Return the [X, Y] coordinate for the center point of the cell that contains the specified text.  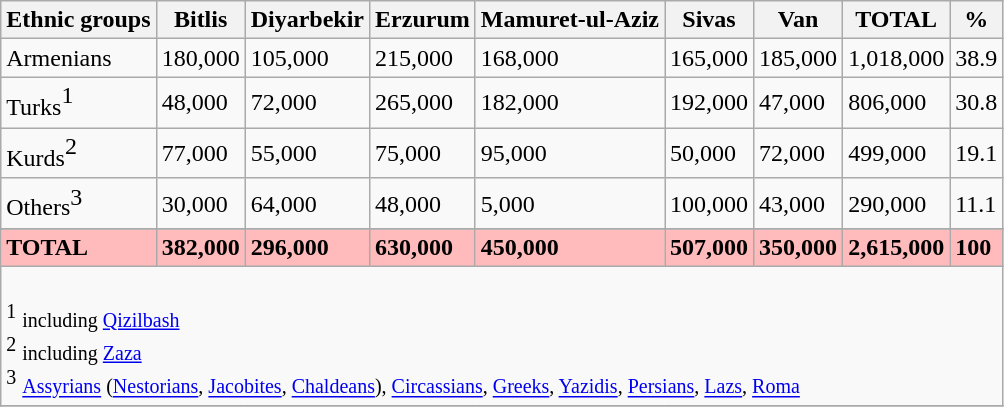
Ethnic groups [78, 20]
350,000 [798, 248]
38.9 [976, 58]
185,000 [798, 58]
105,000 [307, 58]
296,000 [307, 248]
1 including Qizilbash 2 including Zaza 3 Assyrians (Nestorians, Jacobites, Chaldeans), Circassians, Greeks, Yazidis, Persians, Lazs, Roma [502, 336]
47,000 [798, 102]
Armenians [78, 58]
Diyarbekir [307, 20]
75,000 [423, 154]
11.1 [976, 204]
382,000 [200, 248]
77,000 [200, 154]
265,000 [423, 102]
% [976, 20]
Turks1 [78, 102]
50,000 [708, 154]
30,000 [200, 204]
168,000 [570, 58]
Others3 [78, 204]
30.8 [976, 102]
19.1 [976, 154]
182,000 [570, 102]
450,000 [570, 248]
215,000 [423, 58]
630,000 [423, 248]
507,000 [708, 248]
43,000 [798, 204]
2,615,000 [896, 248]
100 [976, 248]
1,018,000 [896, 58]
55,000 [307, 154]
806,000 [896, 102]
180,000 [200, 58]
Van [798, 20]
290,000 [896, 204]
499,000 [896, 154]
5,000 [570, 204]
Kurds2 [78, 154]
192,000 [708, 102]
100,000 [708, 204]
Bitlis [200, 20]
95,000 [570, 154]
Mamuret-ul-Aziz [570, 20]
165,000 [708, 58]
64,000 [307, 204]
Erzurum [423, 20]
Sivas [708, 20]
